Return the [X, Y] coordinate for the center point of the cell that contains the specified text.  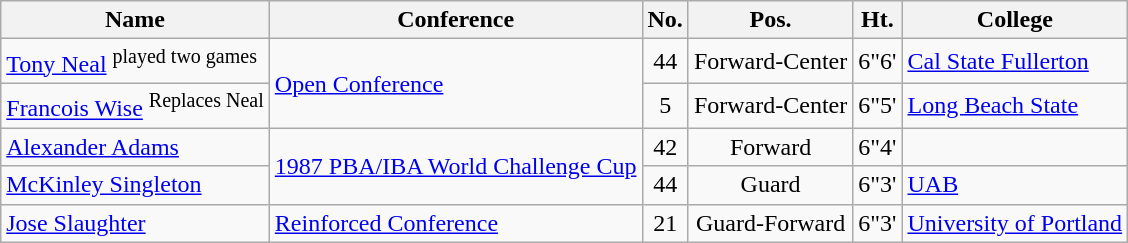
Open Conference [456, 84]
UAB [1015, 185]
Cal State Fullerton [1015, 62]
6"6' [878, 62]
42 [665, 147]
Guard-Forward [770, 223]
College [1015, 20]
6"4' [878, 147]
Tony Neal played two games [136, 62]
Francois Wise Replaces Neal [136, 106]
Alexander Adams [136, 147]
No. [665, 20]
McKinley Singleton [136, 185]
Reinforced Conference [456, 223]
Jose Slaughter [136, 223]
Conference [456, 20]
Ht. [878, 20]
Name [136, 20]
5 [665, 106]
6"5' [878, 106]
Pos. [770, 20]
21 [665, 223]
University of Portland [1015, 223]
Forward [770, 147]
1987 PBA/IBA World Challenge Cup [456, 166]
Long Beach State [1015, 106]
Guard [770, 185]
